Locate the cell with the specified text and output its [x, y] center coordinate. 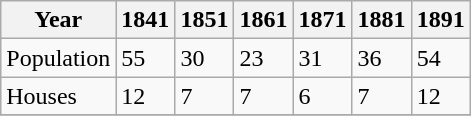
23 [264, 58]
36 [382, 58]
1841 [146, 20]
1851 [204, 20]
55 [146, 58]
Houses [58, 96]
30 [204, 58]
1861 [264, 20]
1871 [322, 20]
Population [58, 58]
31 [322, 58]
1891 [440, 20]
6 [322, 96]
1881 [382, 20]
Year [58, 20]
54 [440, 58]
